Return the [X, Y] coordinate for the center point of the cell that contains the specified text.  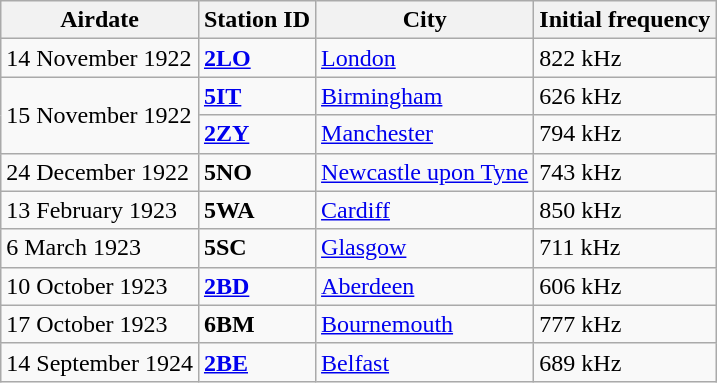
Cardiff [425, 210]
15 November 1922 [100, 115]
2BE [256, 362]
Aberdeen [425, 286]
850 kHz [625, 210]
City [425, 20]
2BD [256, 286]
5NO [256, 172]
Glasgow [425, 248]
689 kHz [625, 362]
Initial frequency [625, 20]
794 kHz [625, 134]
6BM [256, 324]
Birmingham [425, 96]
13 February 1923 [100, 210]
Belfast [425, 362]
Manchester [425, 134]
Station ID [256, 20]
14 September 1924 [100, 362]
5SC [256, 248]
2ZY [256, 134]
6 March 1923 [100, 248]
17 October 1923 [100, 324]
14 November 1922 [100, 58]
24 December 1922 [100, 172]
711 kHz [625, 248]
5IT [256, 96]
777 kHz [625, 324]
626 kHz [625, 96]
London [425, 58]
743 kHz [625, 172]
5WA [256, 210]
2LO [256, 58]
606 kHz [625, 286]
Bournemouth [425, 324]
Newcastle upon Tyne [425, 172]
Airdate [100, 20]
822 kHz [625, 58]
10 October 1923 [100, 286]
